Scan for the cell matching the given text and deliver its (X, Y) coordinate at center. 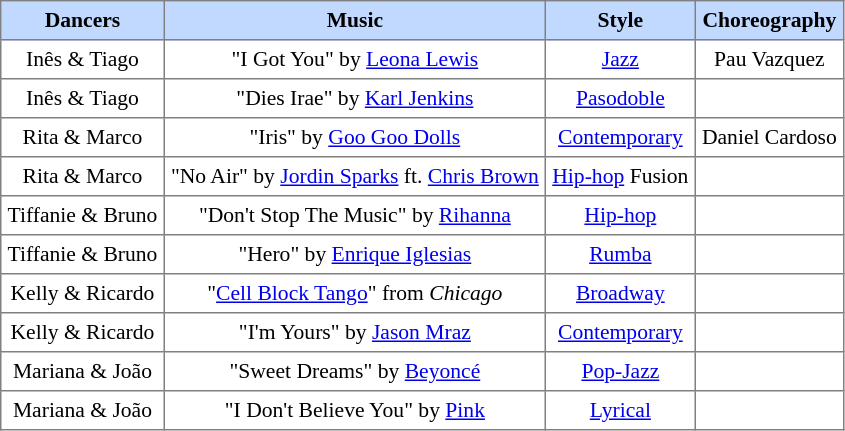
Jazz (621, 60)
Rumba (621, 254)
Music (354, 20)
Style (621, 20)
Broadway (621, 294)
"Dies Irae" by Karl Jenkins (354, 98)
"Hero" by Enrique Iglesias (354, 254)
Daniel Cardoso (769, 138)
"Cell Block Tango" from Chicago (354, 294)
"Iris" by Goo Goo Dolls (354, 138)
"No Air" by Jordin Sparks ft. Chris Brown (354, 176)
"Sweet Dreams" by Beyoncé (354, 372)
"I'm Yours" by Jason Mraz (354, 332)
Hip-hop Fusion (621, 176)
Dancers (82, 20)
"Don't Stop The Music" by Rihanna (354, 216)
"I Don't Believe You" by Pink (354, 410)
Pau Vazquez (769, 60)
Choreography (769, 20)
"I Got You" by Leona Lewis (354, 60)
Lyrical (621, 410)
Pop-Jazz (621, 372)
Pasodoble (621, 98)
Hip-hop (621, 216)
